Detect which cell encompasses the target text, then output its [x, y] center coordinate. 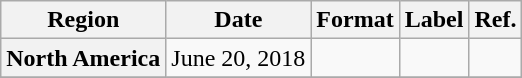
Date [238, 20]
Label [434, 20]
Ref. [496, 20]
North America [84, 58]
Format [355, 20]
Region [84, 20]
June 20, 2018 [238, 58]
